Determine the (x, y) coordinate at the center of the cell enclosing the given text.  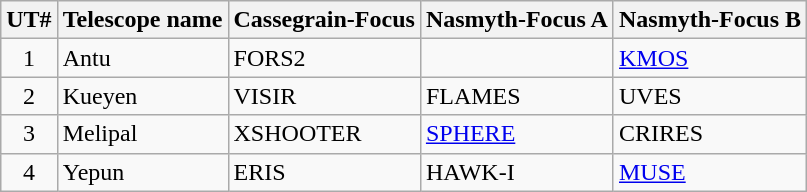
UT# (29, 20)
Melipal (142, 134)
1 (29, 58)
CRIRES (710, 134)
VISIR (324, 96)
UVES (710, 96)
FLAMES (516, 96)
FORS2 (324, 58)
Nasmyth-Focus B (710, 20)
3 (29, 134)
XSHOOTER (324, 134)
Yepun (142, 172)
KMOS (710, 58)
HAWK-I (516, 172)
SPHERE (516, 134)
Telescope name (142, 20)
MUSE (710, 172)
Kueyen (142, 96)
Nasmyth-Focus A (516, 20)
Antu (142, 58)
4 (29, 172)
2 (29, 96)
ERIS (324, 172)
Cassegrain-Focus (324, 20)
